Return the (X, Y) coordinate for the center point of the cell that contains the specified text.  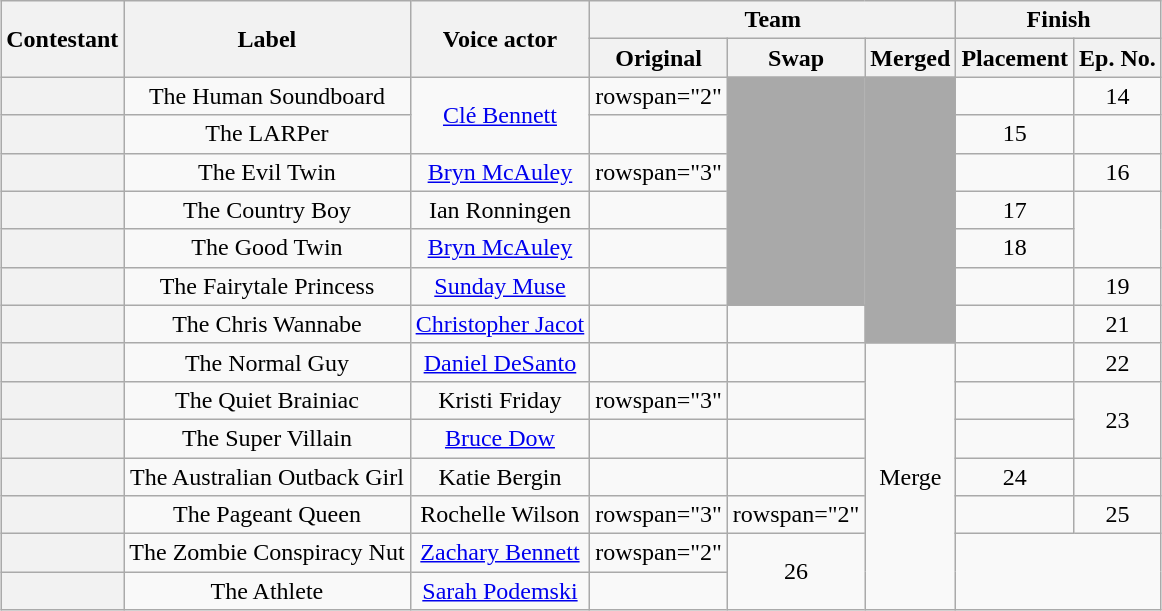
Rochelle Wilson (500, 515)
18 (1015, 248)
The Super Villain (267, 438)
The Human Soundboard (267, 96)
The Quiet Brainiac (267, 400)
22 (1118, 362)
17 (1015, 210)
Christopher Jacot (500, 324)
Sunday Muse (500, 286)
The Fairytale Princess (267, 286)
Contestant (62, 39)
Katie Bergin (500, 477)
15 (1015, 134)
The Pageant Queen (267, 515)
The Australian Outback Girl (267, 477)
The Chris Wannabe (267, 324)
21 (1118, 324)
16 (1118, 172)
Zachary Bennett (500, 553)
23 (1118, 419)
19 (1118, 286)
The Good Twin (267, 248)
Ian Ronningen (500, 210)
The Zombie Conspiracy Nut (267, 553)
Ep. No. (1118, 58)
25 (1118, 515)
Merge (910, 476)
The Country Boy (267, 210)
Merged (910, 58)
24 (1015, 477)
Daniel DeSanto (500, 362)
26 (796, 572)
Voice actor (500, 39)
Sarah Podemski (500, 591)
Team (773, 20)
Kristi Friday (500, 400)
Finish (1058, 20)
The Athlete (267, 591)
Bruce Dow (500, 438)
Clé Bennett (500, 115)
The LARPer (267, 134)
The Evil Twin (267, 172)
Swap (796, 58)
14 (1118, 96)
Label (267, 39)
The Normal Guy (267, 362)
Placement (1015, 58)
Original (659, 58)
